From the cell containing the given text, extract its center point as [X, Y] coordinate. 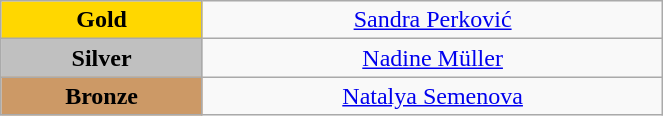
Bronze [102, 96]
Gold [102, 20]
Nadine Müller [432, 58]
Natalya Semenova [432, 96]
Sandra Perković [432, 20]
Silver [102, 58]
